Scan for the cell matching the given text and deliver its (x, y) coordinate at center. 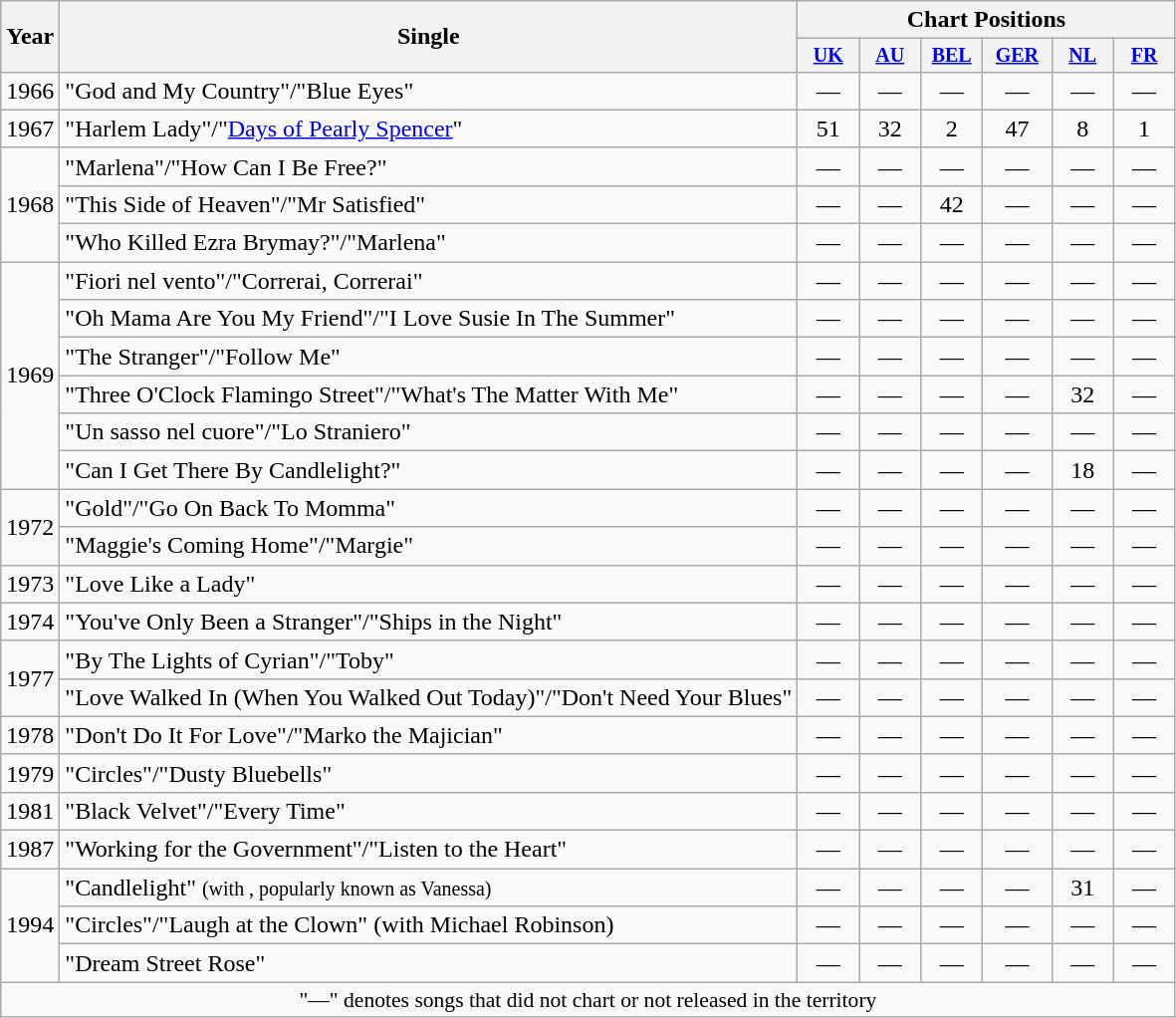
AU (890, 56)
UK (828, 56)
1977 (30, 678)
47 (1018, 128)
51 (828, 128)
1 (1144, 128)
1981 (30, 811)
"Love Like a Lady" (428, 584)
"Maggie's Coming Home"/"Margie" (428, 546)
Year (30, 37)
1973 (30, 584)
"This Side of Heaven"/"Mr Satisfied" (428, 204)
"Marlena"/"How Can I Be Free?" (428, 166)
Chart Positions (986, 20)
1972 (30, 527)
1967 (30, 128)
"The Stranger"/"Follow Me" (428, 357)
"Circles"/"Dusty Bluebells" (428, 773)
1994 (30, 925)
"Gold"/"Go On Back To Momma" (428, 508)
"Three O'Clock Flamingo Street"/"What's The Matter With Me" (428, 394)
"Harlem Lady"/"Days of Pearly Spencer" (428, 128)
1974 (30, 622)
31 (1082, 888)
"—" denotes songs that did not chart or not released in the territory (588, 1000)
"By The Lights of Cyrian"/"Toby" (428, 659)
1979 (30, 773)
Single (428, 37)
1987 (30, 850)
GER (1018, 56)
42 (952, 204)
1966 (30, 91)
NL (1082, 56)
BEL (952, 56)
"Circles"/"Laugh at the Clown" (with Michael Robinson) (428, 925)
2 (952, 128)
"Black Velvet"/"Every Time" (428, 811)
1969 (30, 376)
"Candlelight" (with , popularly known as Vanessa) (428, 888)
"Fiori nel vento"/"Correrai, Correrai" (428, 281)
"Who Killed Ezra Brymay?"/"Marlena" (428, 243)
1968 (30, 204)
"Working for the Government"/"Listen to the Heart" (428, 850)
"You've Only Been a Stranger"/"Ships in the Night" (428, 622)
"Un sasso nel cuore"/"Lo Straniero" (428, 432)
"Love Walked In (When You Walked Out Today)"/"Don't Need Your Blues" (428, 697)
"God and My Country"/"Blue Eyes" (428, 91)
"Oh Mama Are You My Friend"/"I Love Susie In The Summer" (428, 319)
FR (1144, 56)
"Can I Get There By Candlelight?" (428, 470)
1978 (30, 735)
"Dream Street Rose" (428, 963)
18 (1082, 470)
"Don't Do It For Love"/"Marko the Majician" (428, 735)
8 (1082, 128)
